Scan for the cell matching the given text and deliver its (x, y) coordinate at center. 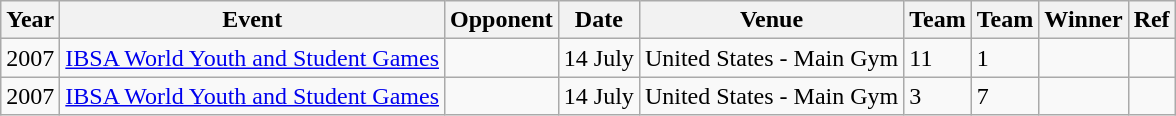
11 (938, 58)
1 (1005, 58)
Year (30, 20)
Event (252, 20)
Opponent (502, 20)
3 (938, 96)
7 (1005, 96)
Ref (1152, 20)
Winner (1084, 20)
Venue (771, 20)
Date (598, 20)
